Extract the [x, y] coordinate from the center of the cell holding the provided text.  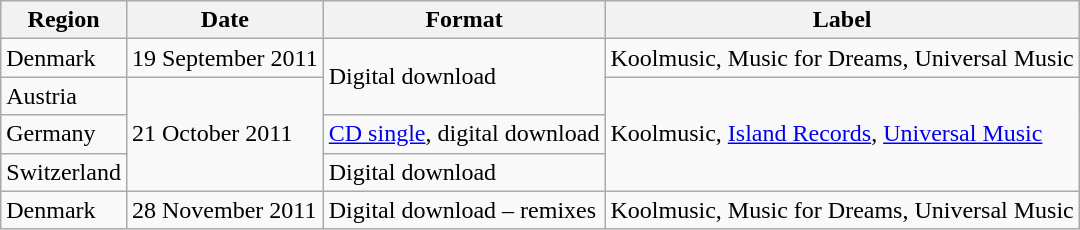
Format [464, 20]
Germany [64, 134]
CD single, digital download [464, 134]
Austria [64, 96]
21 October 2011 [224, 134]
Koolmusic, Island Records, Universal Music [842, 134]
Date [224, 20]
Region [64, 20]
19 September 2011 [224, 58]
28 November 2011 [224, 210]
Label [842, 20]
Digital download – remixes [464, 210]
Switzerland [64, 172]
